Pinpoint the cell where the given text exists, returning its (x, y) midpoint coordinate. 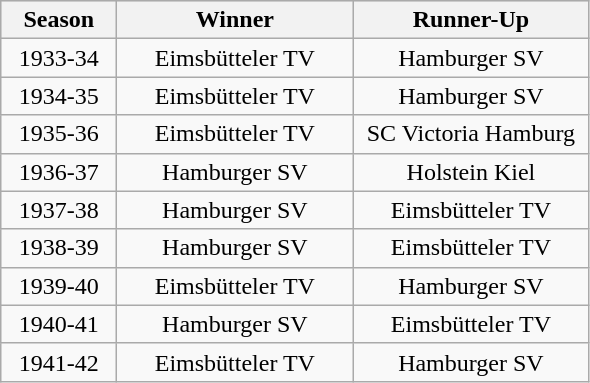
1937-38 (59, 210)
1938-39 (59, 248)
1936-37 (59, 172)
1939-40 (59, 286)
Season (59, 20)
Runner-Up (471, 20)
Winner (235, 20)
SC Victoria Hamburg (471, 134)
1933-34 (59, 58)
1935-36 (59, 134)
1940-41 (59, 324)
Holstein Kiel (471, 172)
1934-35 (59, 96)
1941-42 (59, 362)
